Scan for the cell matching the given text and deliver its [X, Y] coordinate at center. 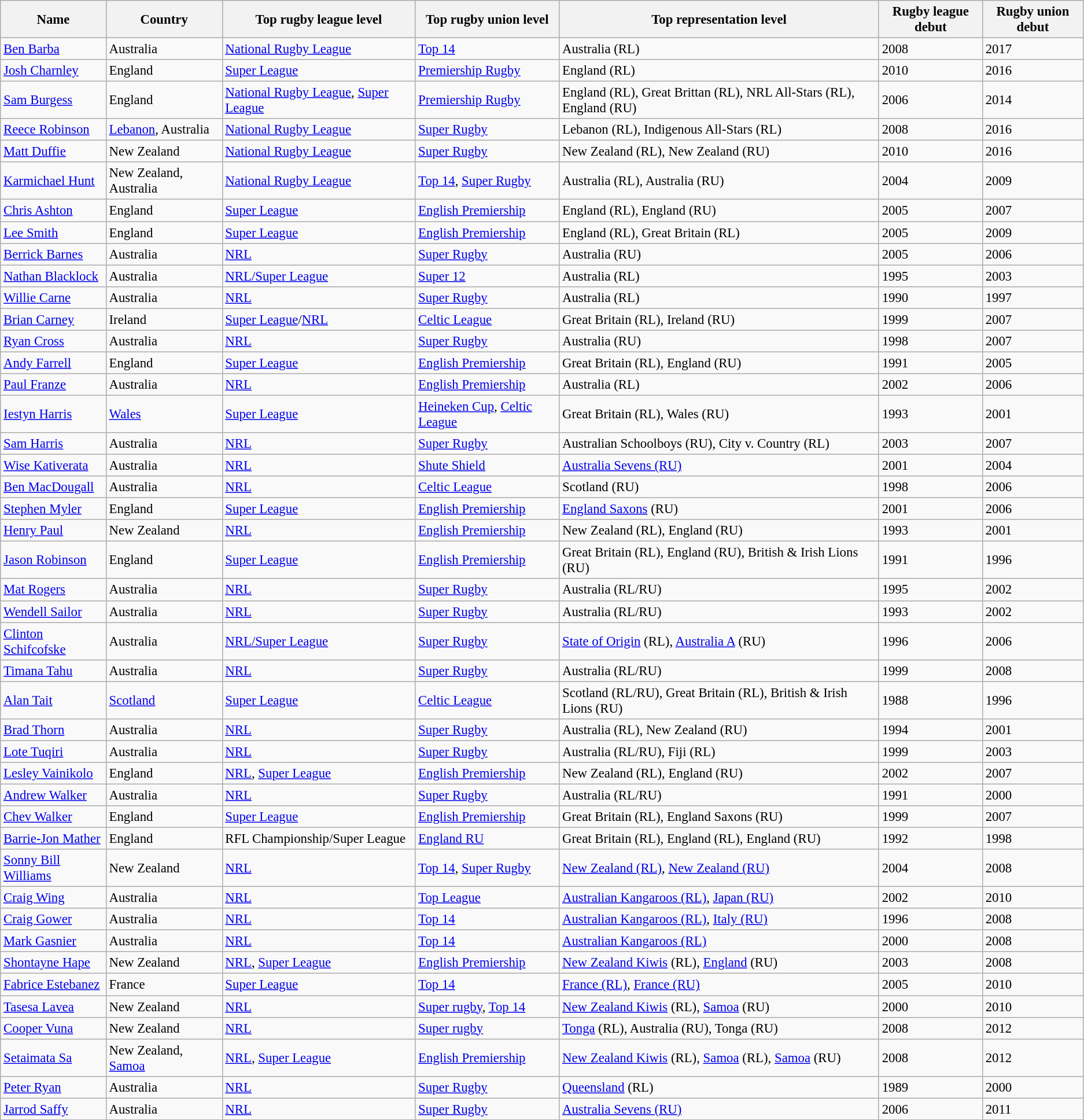
Scotland (RL/RU), Great Britain (RL), British & Irish Lions (RU) [720, 700]
Timana Tahu [53, 670]
Rugby league debut [930, 20]
Rugby union debut [1033, 20]
Australian Kangaroos (RL) [720, 941]
Fabrice Estebanez [53, 985]
Stephen Myler [53, 509]
New Zealand Kiwis (RL), Samoa (RL), Samoa (RU) [720, 1058]
Ireland [164, 319]
Top rugby union level [487, 20]
Sam Burgess [53, 101]
Shute Shield [487, 466]
Heineken Cup, Celtic League [487, 414]
Peter Ryan [53, 1087]
Country [164, 20]
Shontayne Hape [53, 963]
Brian Carney [53, 319]
Lee Smith [53, 233]
Australia (RL/RU), Fiji (RL) [720, 751]
New Zealand, Samoa [164, 1058]
Australian Schoolboys (RU), City v. Country (RL) [720, 444]
Brad Thorn [53, 730]
Andrew Walker [53, 795]
1990 [930, 297]
National Rugby League, Super League [319, 101]
Top rugby league level [319, 20]
Lote Tuqiri [53, 751]
Great Britain (RL), England (RU), British & Irish Lions (RU) [720, 560]
Name [53, 20]
England RU [487, 839]
New Zealand Kiwis (RL), England (RU) [720, 963]
1989 [930, 1087]
Chev Walker [53, 817]
Scotland (RU) [720, 487]
Australia (RL), New Zealand (RU) [720, 730]
State of Origin (RL), Australia A (RU) [720, 641]
Berrick Barnes [53, 254]
Craig Gower [53, 919]
Super rugby [487, 1028]
Ben Barba [53, 49]
England (RL), Great Britain (RL) [720, 233]
Australian Kangaroos (RL), Italy (RU) [720, 919]
2011 [1033, 1109]
Lebanon (RL), Indigenous All-Stars (RL) [720, 130]
Willie Carne [53, 297]
Alan Tait [53, 700]
Barrie-Jon Mather [53, 839]
Chris Ashton [53, 211]
Australia (RL), Australia (RU) [720, 180]
Karmichael Hunt [53, 180]
Cooper Vuna [53, 1028]
Ryan Cross [53, 341]
Lesley Vainikolo [53, 773]
Andy Farrell [53, 363]
Ben MacDougall [53, 487]
New Zealand, Australia [164, 180]
1997 [1033, 297]
Super rugby, Top 14 [487, 1007]
2017 [1033, 49]
Australian Kangaroos (RL), Japan (RU) [720, 898]
Setaimata Sa [53, 1058]
Iestyn Harris [53, 414]
Scotland [164, 700]
England (RL) [720, 71]
Craig Wing [53, 898]
Tasesa Lavea [53, 1007]
France (RL), France (RU) [720, 985]
Lebanon, Australia [164, 130]
1992 [930, 839]
Great Britain (RL), England (RL), England (RU) [720, 839]
Josh Charnley [53, 71]
Henry Paul [53, 530]
Jason Robinson [53, 560]
Wales [164, 414]
1988 [930, 700]
Mark Gasnier [53, 941]
1994 [930, 730]
Great Britain (RL), England (RU) [720, 363]
England Saxons (RU) [720, 509]
Top League [487, 898]
England (RL), Great Brittan (RL), NRL All-Stars (RL), England (RU) [720, 101]
New Zealand Kiwis (RL), Samoa (RU) [720, 1007]
Matt Duffie [53, 152]
Sonny Bill Williams [53, 868]
Super 12 [487, 276]
Great Britain (RL), Ireland (RU) [720, 319]
Sam Harris [53, 444]
Great Britain (RL), Wales (RU) [720, 414]
Reece Robinson [53, 130]
Paul Franze [53, 385]
Great Britain (RL), England Saxons (RU) [720, 817]
RFL Championship/Super League [319, 839]
Nathan Blacklock [53, 276]
Jarrod Saffy [53, 1109]
England (RL), England (RU) [720, 211]
Queensland (RL) [720, 1087]
Tonga (RL), Australia (RU), Tonga (RU) [720, 1028]
Mat Rogers [53, 590]
Top representation level [720, 20]
2014 [1033, 101]
Clinton Schifcofske [53, 641]
Wendell Sailor [53, 611]
Super League/NRL [319, 319]
France [164, 985]
Wise Kativerata [53, 466]
